Find where the given text appears and provide that cell's center as [X, Y] coordinate. 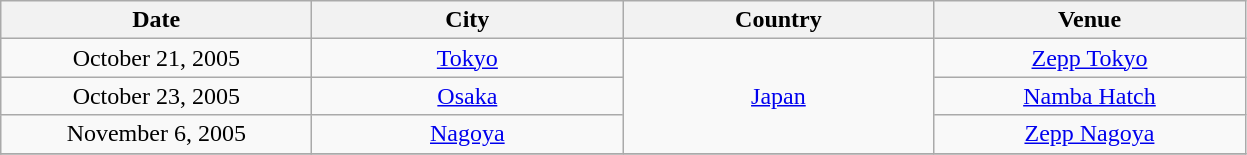
Venue [1090, 20]
Nagoya [468, 134]
Zepp Nagoya [1090, 134]
Namba Hatch [1090, 96]
Japan [778, 96]
Country [778, 20]
Tokyo [468, 58]
City [468, 20]
October 21, 2005 [156, 58]
Date [156, 20]
Zepp Tokyo [1090, 58]
October 23, 2005 [156, 96]
November 6, 2005 [156, 134]
Osaka [468, 96]
